Identify which cell holds the provided text, then report its (x, y) central coordinate. 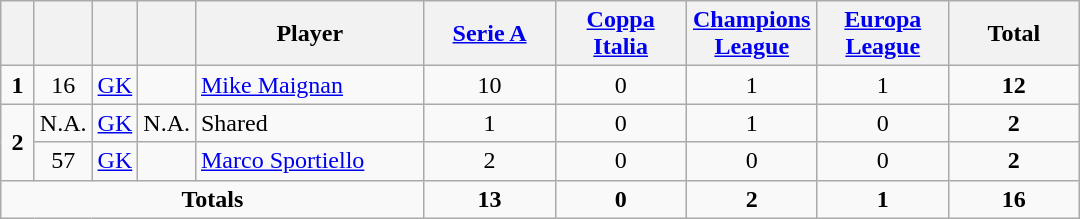
Mike Maignan (310, 85)
Player (310, 34)
57 (63, 161)
Champions League (752, 34)
12 (1014, 85)
13 (490, 199)
10 (490, 85)
Serie A (490, 34)
Total (1014, 34)
Marco Sportiello (310, 161)
Europa League (882, 34)
Shared (310, 123)
Totals (212, 199)
Coppa Italia (620, 34)
